Locate the cell with the specified text and output its (X, Y) center coordinate. 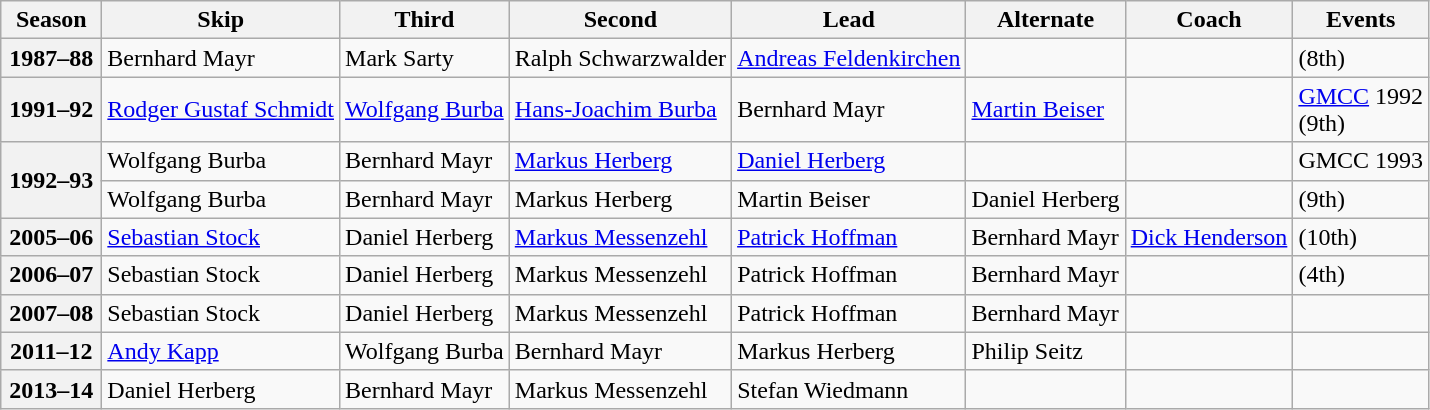
(9th) (1361, 199)
Lead (849, 20)
(10th) (1361, 237)
Hans-Joachim Burba (620, 110)
2011–12 (52, 351)
Coach (1209, 20)
Alternate (1046, 20)
Stefan Wiedmann (849, 389)
GMCC 1993 (1361, 161)
2013–14 (52, 389)
2005–06 (52, 237)
2006–07 (52, 275)
Andreas Feldenkirchen (849, 58)
(4th) (1361, 275)
Dick Henderson (1209, 237)
1992–93 (52, 180)
Second (620, 20)
Rodger Gustaf Schmidt (221, 110)
GMCC 1992 (9th) (1361, 110)
1987–88 (52, 58)
Season (52, 20)
Events (1361, 20)
(8th) (1361, 58)
Skip (221, 20)
1991–92 (52, 110)
Andy Kapp (221, 351)
Ralph Schwarzwalder (620, 58)
Philip Seitz (1046, 351)
Mark Sarty (425, 58)
2007–08 (52, 313)
Third (425, 20)
